Scan for the cell matching the given text and deliver its (X, Y) coordinate at center. 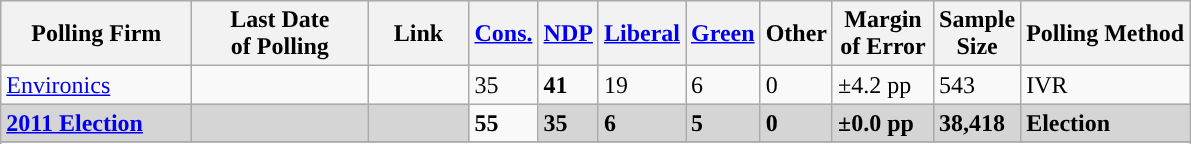
IVR (1106, 85)
Cons. (504, 34)
Polling Method (1106, 34)
Other (796, 34)
Green (724, 34)
Last Dateof Polling (280, 34)
55 (504, 123)
Link (418, 34)
NDP (568, 34)
5 (724, 123)
±0.0 pp (882, 123)
±4.2 pp (882, 85)
543 (978, 85)
Liberal (642, 34)
19 (642, 85)
38,418 (978, 123)
Environics (96, 85)
SampleSize (978, 34)
41 (568, 85)
Election (1106, 123)
Polling Firm (96, 34)
2011 Election (96, 123)
Marginof Error (882, 34)
